From the cell containing the given text, extract its center point as [X, Y] coordinate. 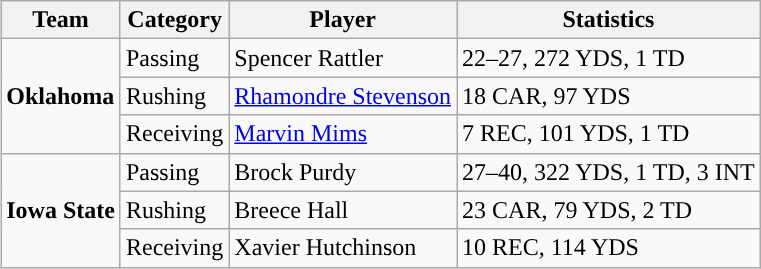
Team [61, 20]
Statistics [609, 20]
Oklahoma [61, 96]
10 REC, 114 YDS [609, 248]
Iowa State [61, 210]
7 REC, 101 YDS, 1 TD [609, 134]
18 CAR, 97 YDS [609, 96]
Brock Purdy [343, 172]
Category [174, 20]
23 CAR, 79 YDS, 2 TD [609, 210]
Breece Hall [343, 210]
Rhamondre Stevenson [343, 96]
22–27, 272 YDS, 1 TD [609, 58]
Xavier Hutchinson [343, 248]
Spencer Rattler [343, 58]
Player [343, 20]
27–40, 322 YDS, 1 TD, 3 INT [609, 172]
Marvin Mims [343, 134]
